Capture the cell that displays the provided text and extract its (x, y) central coordinate. 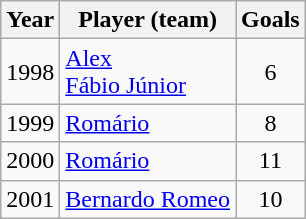
Goals (271, 20)
1999 (30, 123)
Bernardo Romeo (148, 199)
2001 (30, 199)
1998 (30, 72)
10 (271, 199)
Alex Fábio Júnior (148, 72)
8 (271, 123)
6 (271, 72)
Year (30, 20)
Player (team) (148, 20)
11 (271, 161)
2000 (30, 161)
